Identify which cell holds the provided text, then report its (X, Y) central coordinate. 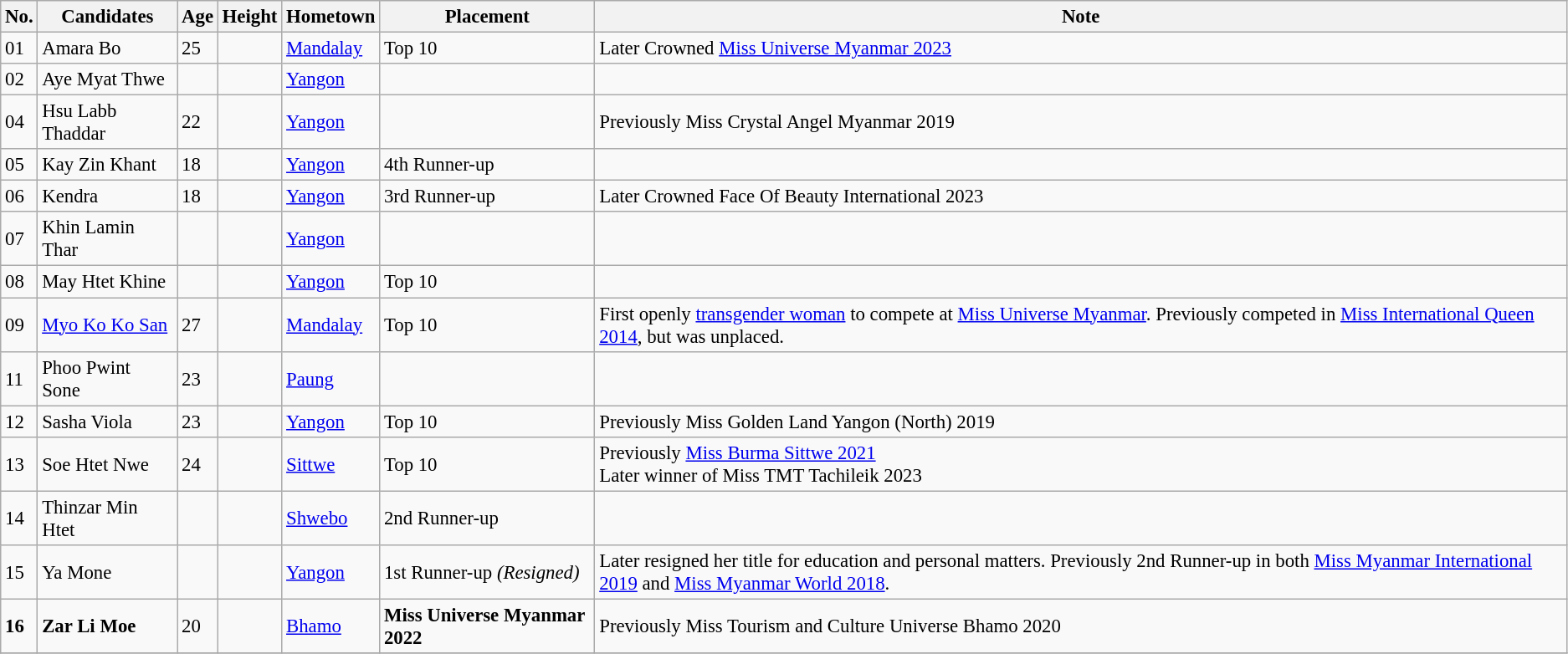
Previously Miss Golden Land Yangon (North) 2019 (1081, 422)
20 (197, 626)
Previously Miss Tourism and Culture Universe Bhamo 2020 (1081, 626)
Phoo Pwint Sone (107, 378)
2nd Runner-up (487, 519)
Kendra (107, 197)
04 (19, 122)
Previously Miss Crystal Angel Myanmar 2019 (1081, 122)
Hsu Labb Thaddar (107, 122)
Later Crowned Miss Universe Myanmar 2023 (1081, 49)
Khin Lamin Thar (107, 239)
16 (19, 626)
Shwebo (331, 519)
Later Crowned Face Of Beauty International 2023 (1081, 197)
09 (19, 324)
13 (19, 463)
12 (19, 422)
11 (19, 378)
15 (19, 572)
22 (197, 122)
Candidates (107, 17)
Thinzar Min Htet (107, 519)
Sasha Viola (107, 422)
4th Runner-up (487, 165)
Kay Zin Khant (107, 165)
Amara Bo (107, 49)
Bhamo (331, 626)
No. (19, 17)
Myo Ko Ko San (107, 324)
First openly transgender woman to compete at Miss Universe Myanmar. Previously competed in Miss International Queen 2014, but was unplaced. (1081, 324)
Soe Htet Nwe (107, 463)
06 (19, 197)
3rd Runner-up (487, 197)
02 (19, 79)
08 (19, 282)
Height (249, 17)
07 (19, 239)
1st Runner-up (Resigned) (487, 572)
Note (1081, 17)
Zar Li Moe (107, 626)
24 (197, 463)
Ya Mone (107, 572)
Aye Myat Thwe (107, 79)
Age (197, 17)
Hometown (331, 17)
Paung (331, 378)
Sittwe (331, 463)
Placement (487, 17)
25 (197, 49)
05 (19, 165)
Previously Miss Burma Sittwe 2021Later winner of Miss TMT Tachileik 2023 (1081, 463)
May Htet Khine (107, 282)
14 (19, 519)
27 (197, 324)
Miss Universe Myanmar 2022 (487, 626)
01 (19, 49)
